Output the (X, Y) coordinate of the center of the cell containing the given text.  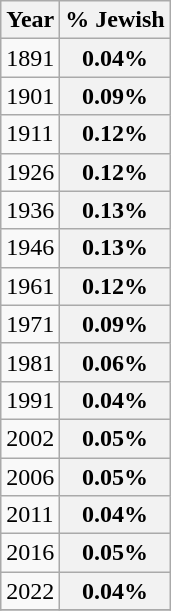
1961 (30, 286)
1971 (30, 324)
1926 (30, 172)
2006 (30, 477)
1936 (30, 210)
1991 (30, 400)
1911 (30, 134)
Year (30, 20)
2016 (30, 553)
2022 (30, 591)
1946 (30, 248)
1901 (30, 96)
2011 (30, 515)
0.06% (115, 362)
1981 (30, 362)
1891 (30, 58)
% Jewish (115, 20)
2002 (30, 438)
